Detect which cell encompasses the target text, then output its [X, Y] center coordinate. 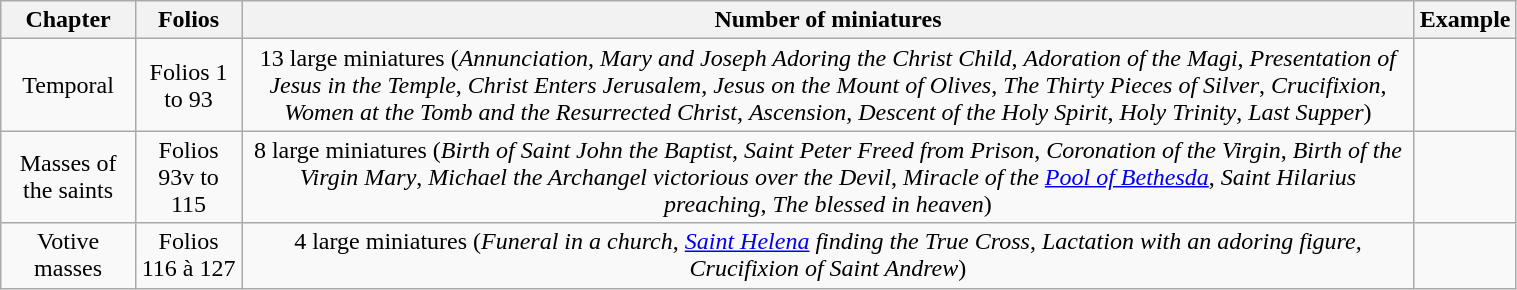
Temporal [68, 85]
Folios 1 to 93 [188, 85]
Folios [188, 20]
Folios 93v to 115 [188, 177]
Example [1465, 20]
Number of miniatures [828, 20]
Votive masses [68, 256]
Folios 116 à 127 [188, 256]
4 large miniatures (Funeral in a church, Saint Helena finding the True Cross, Lactation with an adoring figure, Crucifixion of Saint Andrew) [828, 256]
Chapter [68, 20]
Masses of the saints [68, 177]
